Return the (x, y) coordinate for the center point of the cell that contains the specified text.  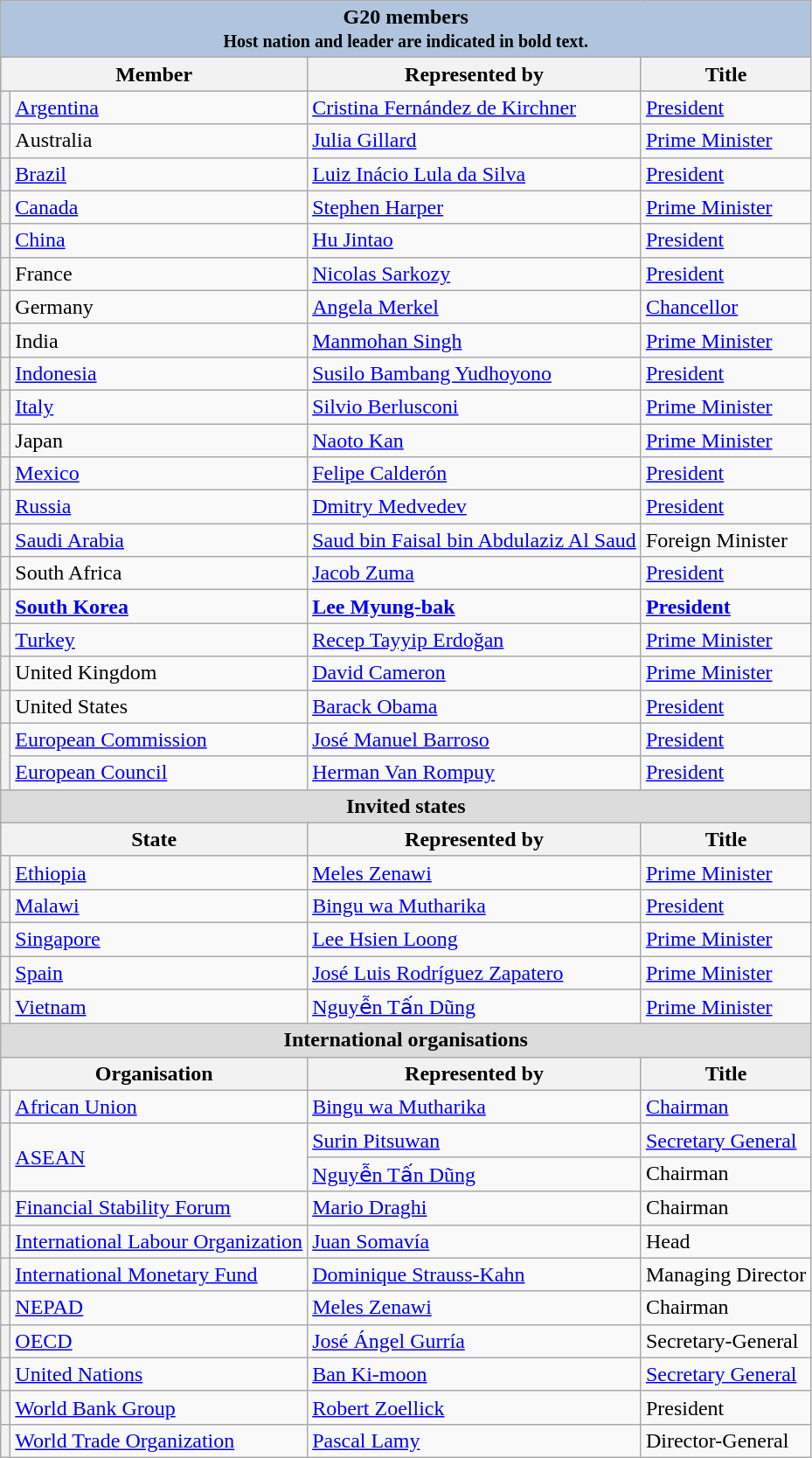
Mario Draghi (475, 1208)
Dmitry Medvedev (475, 507)
China (159, 240)
Dominique Strauss-Kahn (475, 1274)
World Bank Group (159, 1407)
Barack Obama (475, 706)
Cristina Fernández de Kirchner (475, 108)
Spain (159, 973)
Mexico (159, 474)
Financial Stability Forum (159, 1208)
Indonesia (159, 373)
Australia (159, 141)
Canada (159, 207)
World Trade Organization (159, 1441)
Angela Merkel (475, 307)
African Union (159, 1107)
Recep Tayyip Erdoğan (475, 640)
International Monetary Fund (159, 1274)
Director-General (725, 1441)
Malawi (159, 906)
David Cameron (475, 673)
Managing Director (725, 1274)
Organisation (154, 1073)
Turkey (159, 640)
OECD (159, 1341)
South Africa (159, 573)
Saudi Arabia (159, 540)
Saud bin Faisal bin Abdulaziz Al Saud (475, 540)
France (159, 274)
Invited states (406, 806)
Stephen Harper (475, 207)
South Korea (159, 607)
José Luis Rodríguez Zapatero (475, 973)
Head (725, 1241)
Chancellor (725, 307)
United Kingdom (159, 673)
Secretary-General (725, 1341)
Luiz Inácio Lula da Silva (475, 174)
Manmohan Singh (475, 340)
Russia (159, 507)
European Commission (159, 739)
Italy (159, 406)
Herman Van Rompuy (475, 773)
European Council (159, 773)
Brazil (159, 174)
José Ángel Gurría (475, 1341)
Robert Zoellick (475, 1407)
Lee Hsien Loong (475, 939)
ASEAN (159, 1157)
Surin Pitsuwan (475, 1140)
State (154, 839)
Silvio Berlusconi (475, 406)
International Labour Organization (159, 1241)
Lee Myung-bak (475, 607)
Member (154, 74)
Felipe Calderón (475, 474)
United States (159, 706)
Susilo Bambang Yudhoyono (475, 373)
Singapore (159, 939)
Juan Somavía (475, 1241)
International organisations (406, 1040)
Ban Ki-moon (475, 1374)
Argentina (159, 108)
United Nations (159, 1374)
Pascal Lamy (475, 1441)
Ethiopia (159, 872)
Hu Jintao (475, 240)
Julia Gillard (475, 141)
Germany (159, 307)
Naoto Kan (475, 440)
G20 membersHost nation and leader are indicated in bold text. (406, 30)
José Manuel Barroso (475, 739)
India (159, 340)
Nicolas Sarkozy (475, 274)
Jacob Zuma (475, 573)
NEPAD (159, 1308)
Japan (159, 440)
Foreign Minister (725, 540)
Vietnam (159, 1007)
